Identify which cell holds the provided text, then report its [X, Y] central coordinate. 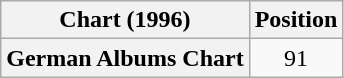
Position [296, 20]
91 [296, 58]
Chart (1996) [125, 20]
German Albums Chart [125, 58]
